For the text-containing cell, return its midpoint in [X, Y] coordinate format. 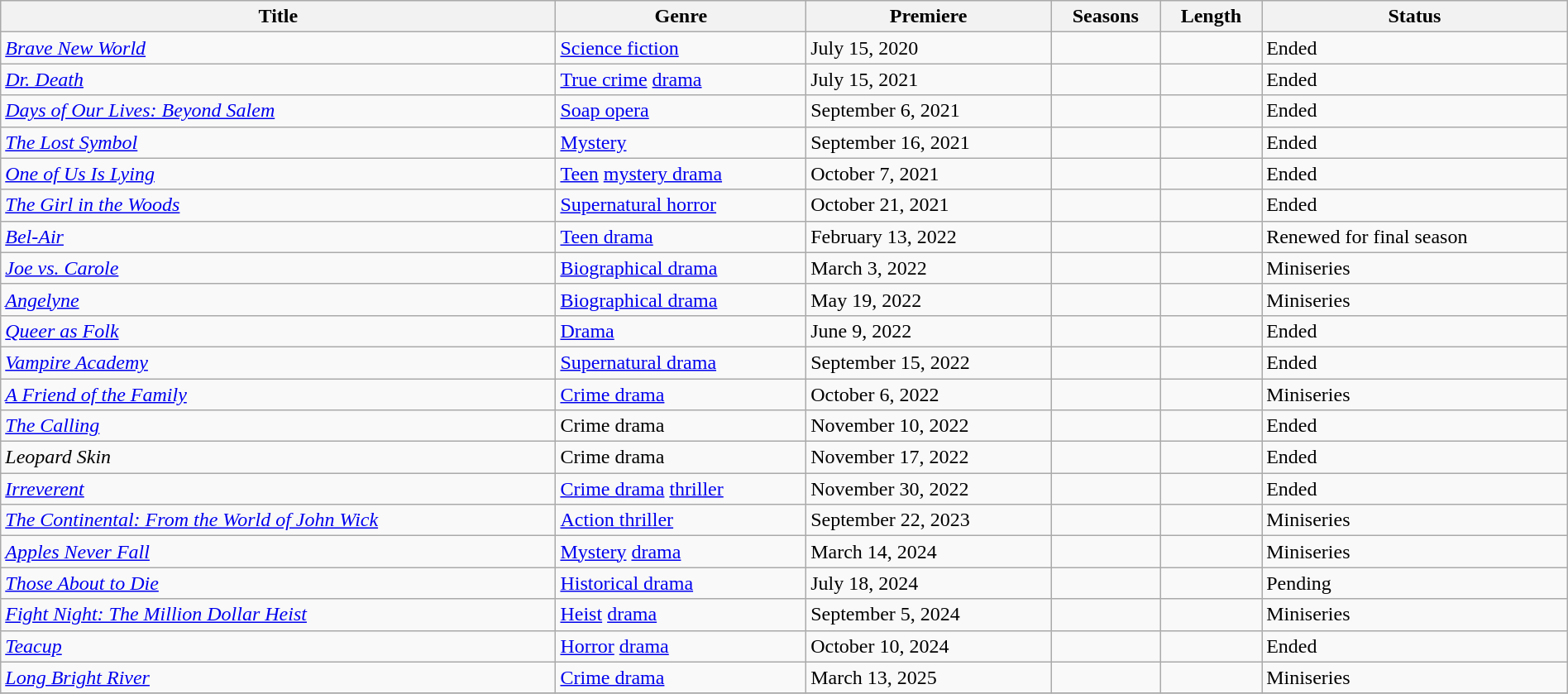
September 5, 2024 [929, 615]
Teen mystery drama [681, 174]
Action thriller [681, 520]
Mystery [681, 142]
Those About to Die [278, 583]
May 19, 2022 [929, 299]
Historical drama [681, 583]
Status [1415, 17]
The Continental: From the World of John Wick [278, 520]
November 10, 2022 [929, 426]
True crime drama [681, 79]
Brave New World [278, 48]
Long Bright River [278, 677]
Teen drama [681, 237]
Heist drama [681, 615]
The Girl in the Woods [278, 205]
Dr. Death [278, 79]
Drama [681, 331]
Days of Our Lives: Beyond Salem [278, 111]
Length [1211, 17]
Premiere [929, 17]
Apples Never Fall [278, 552]
Title [278, 17]
October 21, 2021 [929, 205]
October 10, 2024 [929, 646]
September 22, 2023 [929, 520]
One of Us Is Lying [278, 174]
Horror drama [681, 646]
February 13, 2022 [929, 237]
Joe vs. Carole [278, 268]
Fight Night: The Million Dollar Heist [278, 615]
October 7, 2021 [929, 174]
Bel-Air [278, 237]
Crime drama thriller [681, 489]
Mystery drama [681, 552]
Supernatural drama [681, 362]
Vampire Academy [278, 362]
November 30, 2022 [929, 489]
Renewed for final season [1415, 237]
July 15, 2020 [929, 48]
Leopard Skin [278, 457]
The Calling [278, 426]
Genre [681, 17]
October 6, 2022 [929, 395]
Angelyne [278, 299]
June 9, 2022 [929, 331]
Pending [1415, 583]
Supernatural horror [681, 205]
Soap opera [681, 111]
September 16, 2021 [929, 142]
September 6, 2021 [929, 111]
Teacup [278, 646]
Science fiction [681, 48]
A Friend of the Family [278, 395]
March 14, 2024 [929, 552]
March 3, 2022 [929, 268]
September 15, 2022 [929, 362]
November 17, 2022 [929, 457]
July 15, 2021 [929, 79]
Seasons [1106, 17]
July 18, 2024 [929, 583]
The Lost Symbol [278, 142]
Irreverent [278, 489]
March 13, 2025 [929, 677]
Queer as Folk [278, 331]
